Return (x, y) of the center of cell containing provided text 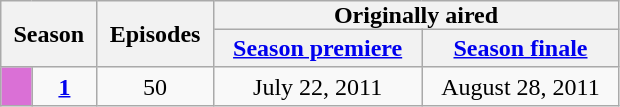
50 (155, 86)
Season premiere (318, 48)
July 22, 2011 (318, 86)
Season (49, 34)
August 28, 2011 (520, 86)
Originally aired (416, 15)
Season finale (520, 48)
Episodes (155, 34)
1 (64, 86)
